Return [x, y] of the center of cell containing provided text 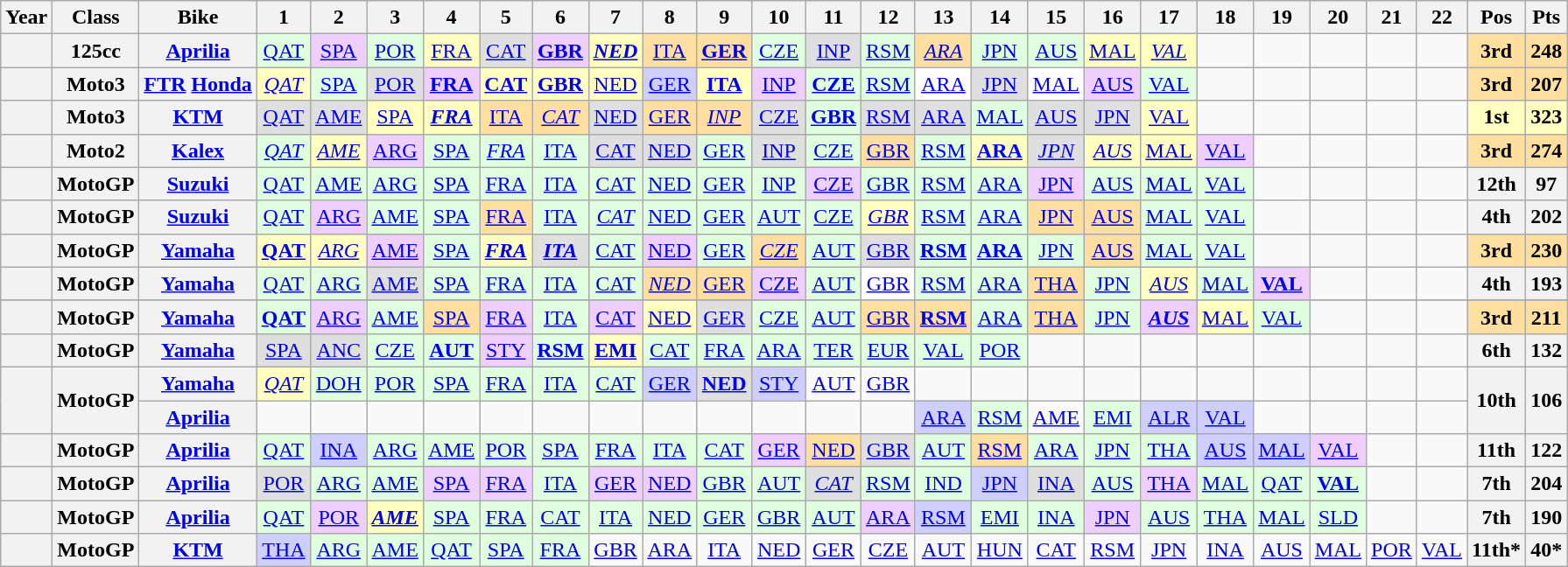
11 [833, 17]
132 [1546, 350]
15 [1056, 17]
ANC [339, 350]
18 [1225, 17]
5 [506, 17]
22 [1441, 17]
122 [1546, 451]
19 [1282, 17]
Pos [1497, 17]
1 [284, 17]
125cc [96, 51]
DOH [339, 383]
FTR Honda [198, 84]
230 [1546, 250]
10 [779, 17]
3 [395, 17]
6th [1497, 350]
ALR [1169, 417]
Moto2 [96, 150]
Year [26, 17]
11th* [1497, 550]
20 [1338, 17]
193 [1546, 283]
TER [833, 350]
17 [1169, 17]
EUR [889, 350]
11th [1497, 451]
Pts [1546, 17]
HUN [1000, 550]
6 [560, 17]
13 [943, 17]
190 [1546, 517]
12th [1497, 184]
4 [451, 17]
16 [1112, 17]
7 [615, 17]
40* [1546, 550]
9 [725, 17]
323 [1546, 117]
211 [1546, 317]
SLD [1338, 517]
10th [1497, 400]
Class [96, 17]
1st [1497, 117]
12 [889, 17]
14 [1000, 17]
202 [1546, 217]
Kalex [198, 150]
248 [1546, 51]
8 [670, 17]
97 [1546, 184]
204 [1546, 484]
207 [1546, 84]
Bike [198, 17]
21 [1392, 17]
274 [1546, 150]
2 [339, 17]
IND [943, 484]
106 [1546, 400]
